Output the [x, y] coordinate of the center of the cell containing the given text.  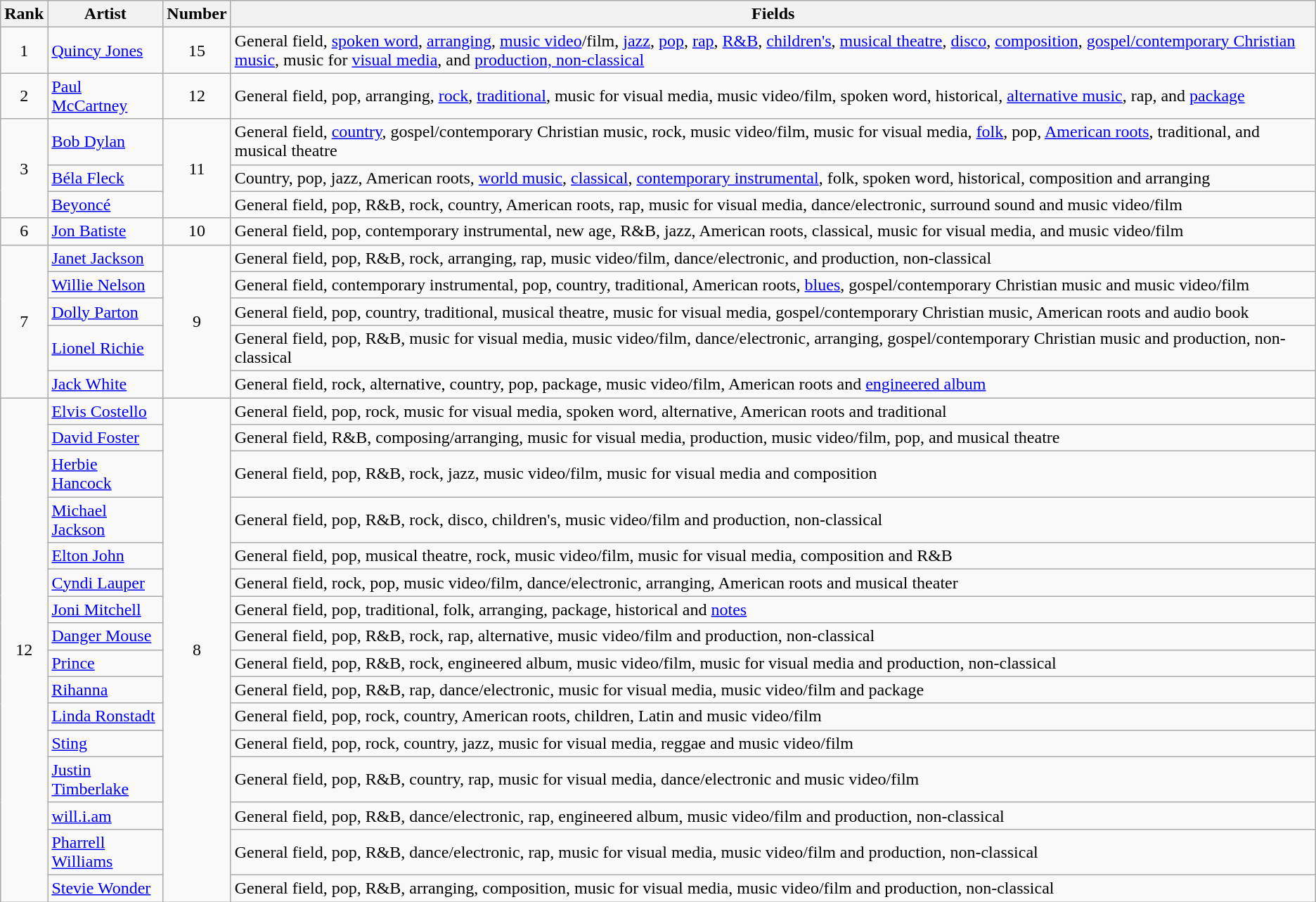
General field, pop, R&B, dance/electronic, rap, music for visual media, music video/film and production, non-classical [773, 852]
General field, pop, R&B, dance/electronic, rap, engineered album, music video/film and production, non-classical [773, 816]
Elvis Costello [105, 411]
Artist [105, 14]
General field, pop, contemporary instrumental, new age, R&B, jazz, American roots, classical, music for visual media, and music video/film [773, 231]
Pharrell Williams [105, 852]
Justin Timberlake [105, 779]
Dolly Parton [105, 311]
General field, pop, R&B, rock, rap, alternative, music video/film and production, non-classical [773, 636]
General field, pop, musical theatre, rock, music video/film, music for visual media, composition and R&B [773, 556]
Jack White [105, 384]
Country, pop, jazz, American roots, world music, classical, contemporary instrumental, folk, spoken word, historical, composition and arranging [773, 178]
General field, R&B, composing/arranging, music for visual media, production, music video/film, pop, and musical theatre [773, 438]
General field, contemporary instrumental, pop, country, traditional, American roots, blues, gospel/contemporary Christian music and music video/film [773, 285]
General field, pop, R&B, arranging, composition, music for visual media, music video/film and production, non-classical [773, 888]
Bob Dylan [105, 142]
Michael Jackson [105, 520]
10 [197, 231]
3 [24, 169]
2 [24, 96]
General field, pop, R&B, rap, dance/electronic, music for visual media, music video/film and package [773, 690]
Paul McCartney [105, 96]
General field, pop, rock, country, American roots, children, Latin and music video/film [773, 716]
General field, rock, alternative, country, pop, package, music video/film, American roots and engineered album [773, 384]
General field, pop, rock, music for visual media, spoken word, alternative, American roots and traditional [773, 411]
General field, pop, R&B, rock, engineered album, music video/film, music for visual media and production, non-classical [773, 663]
Elton John [105, 556]
7 [24, 321]
Joni Mitchell [105, 610]
Béla Fleck [105, 178]
Janet Jackson [105, 258]
Fields [773, 14]
General field, pop, R&B, country, rap, music for visual media, dance/electronic and music video/film [773, 779]
Willie Nelson [105, 285]
Danger Mouse [105, 636]
9 [197, 321]
Number [197, 14]
11 [197, 169]
Stevie Wonder [105, 888]
Linda Ronstadt [105, 716]
8 [197, 650]
Sting [105, 743]
General field, pop, rock, country, jazz, music for visual media, reggae and music video/film [773, 743]
Jon Batiste [105, 231]
Prince [105, 663]
General field, rock, pop, music video/film, dance/electronic, arranging, American roots and musical theater [773, 583]
1 [24, 51]
Herbie Hancock [105, 474]
Rank [24, 14]
15 [197, 51]
will.i.am [105, 816]
Lionel Richie [105, 347]
General field, pop, R&B, rock, jazz, music video/film, music for visual media and composition [773, 474]
General field, pop, R&B, rock, country, American roots, rap, music for visual media, dance/electronic, surround sound and music video/film [773, 205]
David Foster [105, 438]
Quincy Jones [105, 51]
General field, pop, country, traditional, musical theatre, music for visual media, gospel/contemporary Christian music, American roots and audio book [773, 311]
General field, pop, R&B, rock, disco, children's, music video/film and production, non-classical [773, 520]
General field, pop, R&B, rock, arranging, rap, music video/film, dance/electronic, and production, non-classical [773, 258]
6 [24, 231]
General field, pop, traditional, folk, arranging, package, historical and notes [773, 610]
Cyndi Lauper [105, 583]
Rihanna [105, 690]
Beyoncé [105, 205]
